Pinpoint the cell where the given text exists, returning its (x, y) midpoint coordinate. 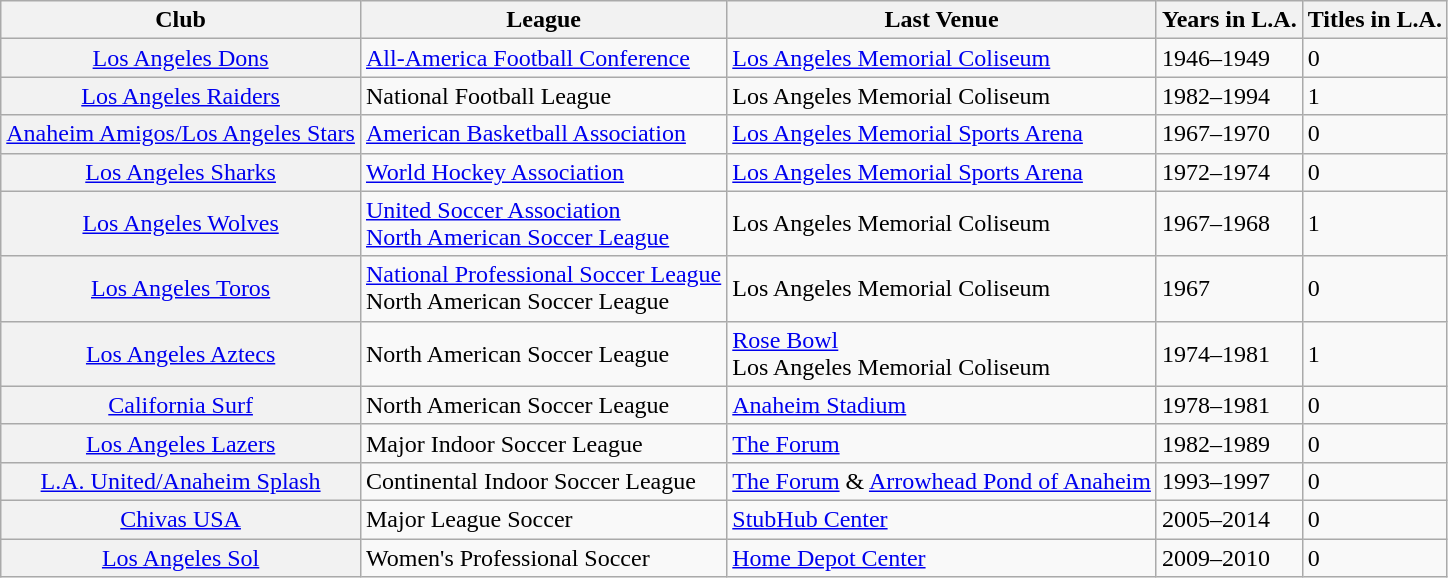
1982–1994 (1229, 96)
1978–1981 (1229, 405)
California Surf (181, 405)
Los Angeles Lazers (181, 443)
The Forum (942, 443)
League (543, 20)
All-America Football Conference (543, 58)
1982–1989 (1229, 443)
Major Indoor Soccer League (543, 443)
Los Angeles Aztecs (181, 354)
L.A. United/Anaheim Splash (181, 481)
Years in L.A. (1229, 20)
2009–2010 (1229, 557)
Rose Bowl Los Angeles Memorial Coliseum (942, 354)
The Forum & Arrowhead Pond of Anaheim (942, 481)
Los Angeles Wolves (181, 224)
2005–2014 (1229, 519)
Last Venue (942, 20)
Los Angeles Raiders (181, 96)
United Soccer AssociationNorth American Soccer League (543, 224)
Women's Professional Soccer (543, 557)
1967–1970 (1229, 134)
Los Angeles Sol (181, 557)
World Hockey Association (543, 172)
National Professional Soccer LeagueNorth American Soccer League (543, 288)
National Football League (543, 96)
1993–1997 (1229, 481)
1946–1949 (1229, 58)
Los Angeles Toros (181, 288)
Chivas USA (181, 519)
1967 (1229, 288)
Club (181, 20)
Continental Indoor Soccer League (543, 481)
Major League Soccer (543, 519)
1967–1968 (1229, 224)
Anaheim Amigos/Los Angeles Stars (181, 134)
Los Angeles Dons (181, 58)
StubHub Center (942, 519)
1974–1981 (1229, 354)
Titles in L.A. (1374, 20)
1972–1974 (1229, 172)
Home Depot Center (942, 557)
Anaheim Stadium (942, 405)
American Basketball Association (543, 134)
Los Angeles Sharks (181, 172)
